Find where the given text appears and provide that cell's center as (x, y) coordinate. 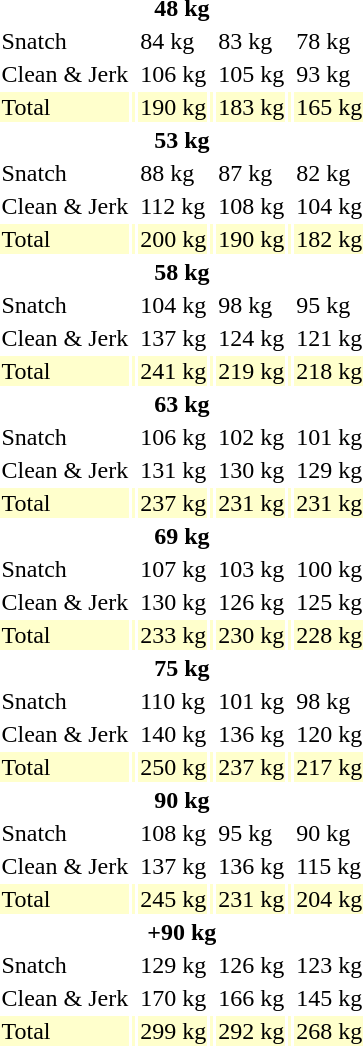
84 kg (174, 41)
129 kg (174, 965)
170 kg (174, 998)
103 kg (252, 569)
299 kg (174, 1031)
88 kg (174, 173)
200 kg (174, 239)
230 kg (252, 635)
183 kg (252, 107)
87 kg (252, 173)
292 kg (252, 1031)
102 kg (252, 437)
140 kg (174, 734)
98 kg (252, 305)
241 kg (174, 371)
95 kg (252, 833)
107 kg (174, 569)
166 kg (252, 998)
104 kg (174, 305)
131 kg (174, 470)
124 kg (252, 338)
112 kg (174, 206)
101 kg (252, 701)
233 kg (174, 635)
105 kg (252, 74)
83 kg (252, 41)
250 kg (174, 767)
245 kg (174, 899)
219 kg (252, 371)
110 kg (174, 701)
